Return [X, Y] of the center of cell containing provided text 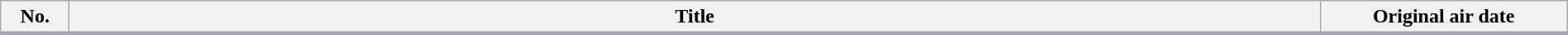
Title [695, 17]
No. [35, 17]
Original air date [1444, 17]
